Identify which cell holds the provided text, then report its [X, Y] central coordinate. 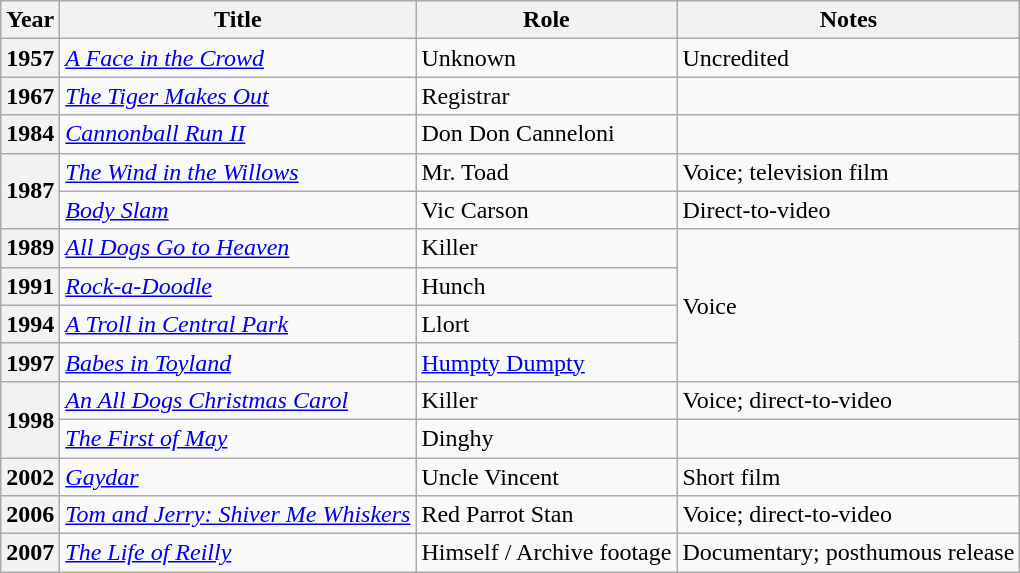
Notes [848, 20]
Tom and Jerry: Shiver Me Whiskers [238, 515]
Voice; television film [848, 172]
Short film [848, 477]
Year [30, 20]
Dinghy [546, 438]
A Face in the Crowd [238, 58]
Direct-to-video [848, 210]
1997 [30, 362]
The First of May [238, 438]
Documentary; posthumous release [848, 553]
The Tiger Makes Out [238, 96]
1987 [30, 191]
2006 [30, 515]
Cannonball Run II [238, 134]
1957 [30, 58]
The Life of Reilly [238, 553]
Title [238, 20]
1967 [30, 96]
1991 [30, 286]
Rock-a-Doodle [238, 286]
Voice [848, 305]
Humpty Dumpty [546, 362]
Himself / Archive footage [546, 553]
1998 [30, 419]
An All Dogs Christmas Carol [238, 400]
Babes in Toyland [238, 362]
Role [546, 20]
Body Slam [238, 210]
Red Parrot Stan [546, 515]
A Troll in Central Park [238, 324]
Vic Carson [546, 210]
1994 [30, 324]
Hunch [546, 286]
Unknown [546, 58]
Don Don Canneloni [546, 134]
Gaydar [238, 477]
The Wind in the Willows [238, 172]
2002 [30, 477]
2007 [30, 553]
Mr. Toad [546, 172]
Registrar [546, 96]
Llort [546, 324]
Uncredited [848, 58]
1984 [30, 134]
All Dogs Go to Heaven [238, 248]
Uncle Vincent [546, 477]
1989 [30, 248]
